Scan for the cell matching the given text and deliver its [x, y] coordinate at center. 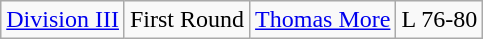
Division III [63, 20]
First Round [186, 20]
Thomas More [323, 20]
L 76-80 [440, 20]
